Detect which cell encompasses the target text, then output its (x, y) center coordinate. 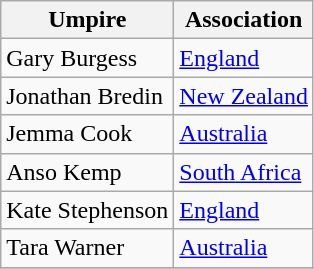
Kate Stephenson (88, 210)
Jemma Cook (88, 134)
Tara Warner (88, 248)
Jonathan Bredin (88, 96)
South Africa (244, 172)
New Zealand (244, 96)
Umpire (88, 20)
Anso Kemp (88, 172)
Association (244, 20)
Gary Burgess (88, 58)
